Detect which cell encompasses the target text, then output its (x, y) center coordinate. 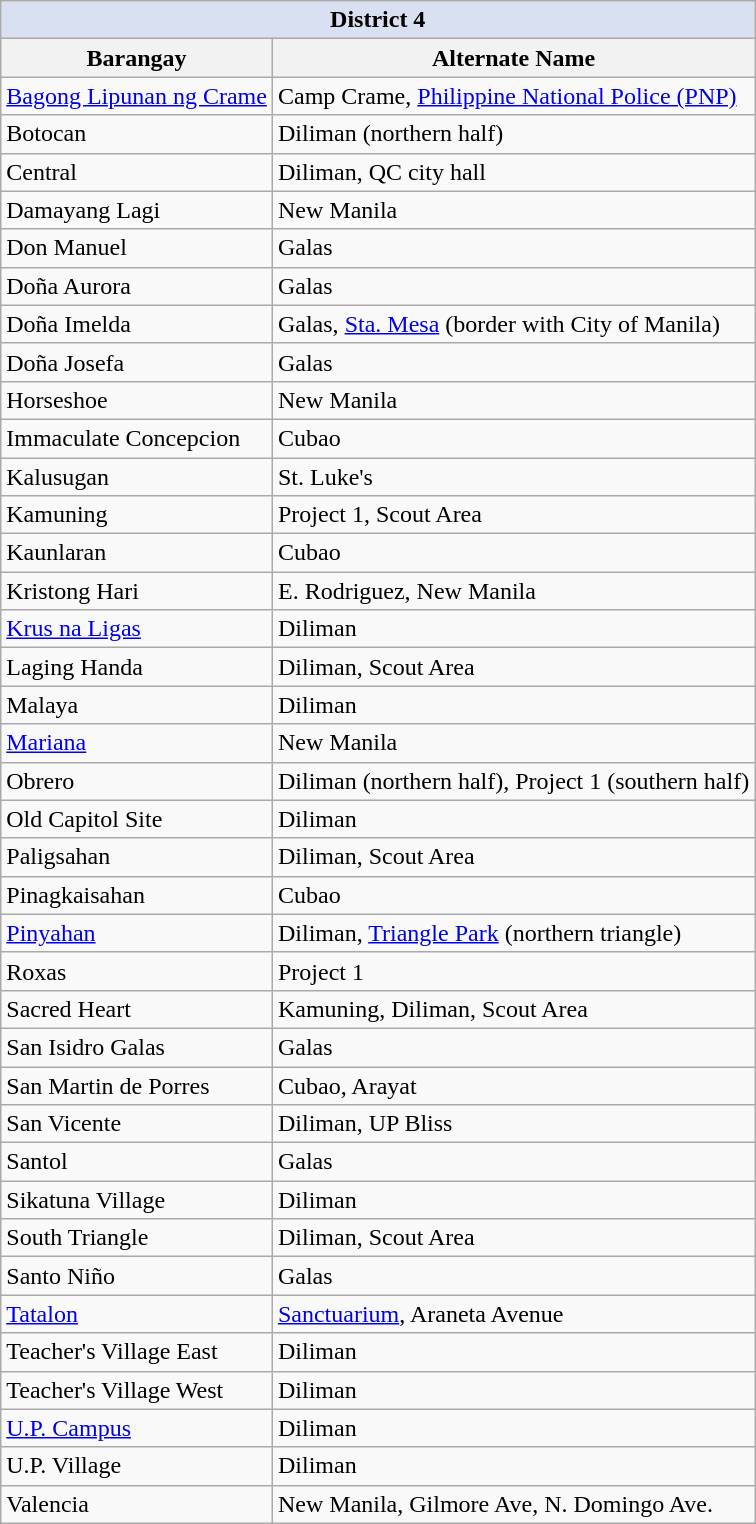
U.P. Campus (137, 1428)
Central (137, 172)
Botocan (137, 134)
Diliman (northern half), Project 1 (southern half) (513, 781)
Sanctuarium, Araneta Avenue (513, 1314)
District 4 (378, 20)
Teacher's Village West (137, 1390)
Barangay (137, 58)
Damayang Lagi (137, 210)
Pinagkaisahan (137, 895)
Diliman, Triangle Park (northern triangle) (513, 933)
Project 1, Scout Area (513, 515)
Cubao, Arayat (513, 1085)
Sikatuna Village (137, 1200)
Obrero (137, 781)
San Isidro Galas (137, 1047)
Santo Niño (137, 1276)
U.P. Village (137, 1466)
San Vicente (137, 1124)
Pinyahan (137, 933)
Old Capitol Site (137, 819)
Galas, Sta. Mesa (border with City of Manila) (513, 324)
Malaya (137, 705)
Kalusugan (137, 477)
Diliman, UP Bliss (513, 1124)
Roxas (137, 971)
Don Manuel (137, 248)
Diliman (northern half) (513, 134)
Doña Imelda (137, 324)
Kaunlaran (137, 553)
Horseshoe (137, 400)
Kamuning (137, 515)
New Manila, Gilmore Ave, N. Domingo Ave. (513, 1504)
Valencia (137, 1504)
Paligsahan (137, 857)
St. Luke's (513, 477)
Laging Handa (137, 667)
Doña Aurora (137, 286)
Krus na Ligas (137, 629)
Immaculate Concepcion (137, 438)
Teacher's Village East (137, 1352)
San Martin de Porres (137, 1085)
Tatalon (137, 1314)
E. Rodriguez, New Manila (513, 591)
Bagong Lipunan ng Crame (137, 96)
Kristong Hari (137, 591)
Santol (137, 1162)
Diliman, QC city hall (513, 172)
Alternate Name (513, 58)
Doña Josefa (137, 362)
Project 1 (513, 971)
Sacred Heart (137, 1009)
Mariana (137, 743)
Camp Crame, Philippine National Police (PNP) (513, 96)
Kamuning, Diliman, Scout Area (513, 1009)
South Triangle (137, 1238)
